For the text-containing cell, return its midpoint in [x, y] coordinate format. 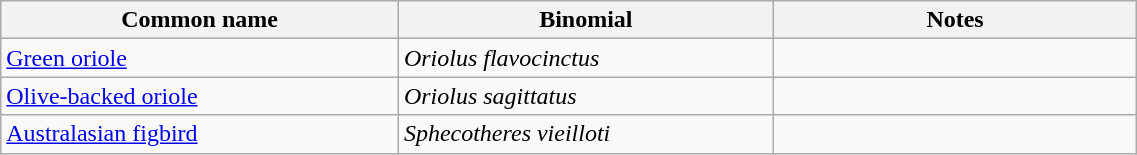
Oriolus sagittatus [586, 96]
Common name [200, 20]
Binomial [586, 20]
Oriolus flavocinctus [586, 58]
Green oriole [200, 58]
Australasian figbird [200, 134]
Notes [955, 20]
Sphecotheres vieilloti [586, 134]
Olive-backed oriole [200, 96]
